Search for the cell housing the specified text and yield its (X, Y) center coordinate. 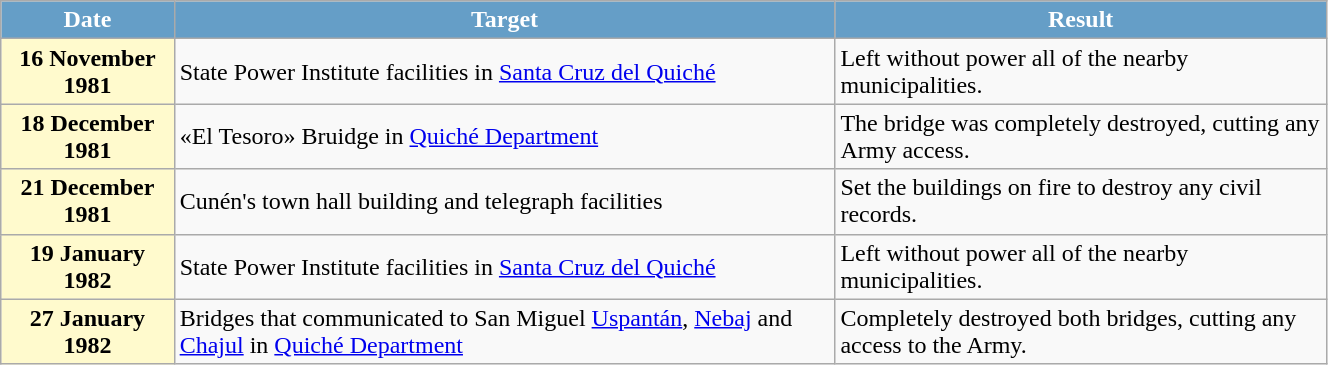
Set the buildings on fire to destroy any civil records. (1081, 202)
18 December 1981 (88, 136)
«El Tesoro» Bruidge in Quiché Department (504, 136)
19 January 1982 (88, 266)
The bridge was completely destroyed, cutting any Army access. (1081, 136)
27 January 1982 (88, 332)
16 November 1981 (88, 72)
21 December 1981 (88, 202)
Target (504, 20)
Bridges that communicated to San Miguel Uspantán, Nebaj and Chajul in Quiché Department (504, 332)
Cunén's town hall building and telegraph facilities (504, 202)
Date (88, 20)
Result (1081, 20)
Completely destroyed both bridges, cutting any access to the Army. (1081, 332)
